Identify which cell holds the provided text, then report its (x, y) central coordinate. 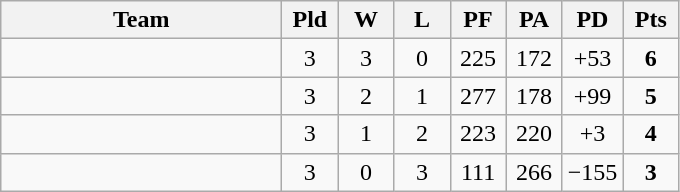
Pts (651, 20)
172 (534, 58)
220 (534, 134)
178 (534, 96)
5 (651, 96)
+53 (592, 58)
L (422, 20)
225 (478, 58)
PA (534, 20)
223 (478, 134)
W (366, 20)
PF (478, 20)
+99 (592, 96)
PD (592, 20)
111 (478, 172)
+3 (592, 134)
Team (142, 20)
4 (651, 134)
277 (478, 96)
−155 (592, 172)
6 (651, 58)
266 (534, 172)
Pld (310, 20)
